Locate the cell with the specified text and output its [x, y] center coordinate. 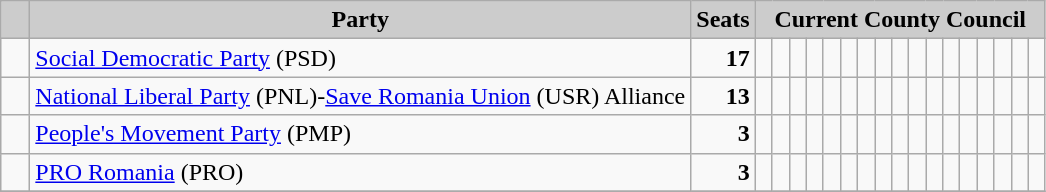
Current County Council [900, 20]
Social Democratic Party (PSD) [360, 58]
PRO Romania (PRO) [360, 172]
Party [360, 20]
17 [723, 58]
People's Movement Party (PMP) [360, 134]
13 [723, 96]
Seats [723, 20]
National Liberal Party (PNL)-Save Romania Union (USR) Alliance [360, 96]
